Provide the (X, Y) coordinate of the cell's center where the given text is located.  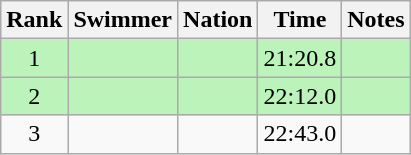
22:12.0 (300, 96)
Notes (376, 20)
22:43.0 (300, 134)
1 (34, 58)
Time (300, 20)
Rank (34, 20)
3 (34, 134)
2 (34, 96)
21:20.8 (300, 58)
Nation (218, 20)
Swimmer (123, 20)
